Search for the cell housing the specified text and yield its [x, y] center coordinate. 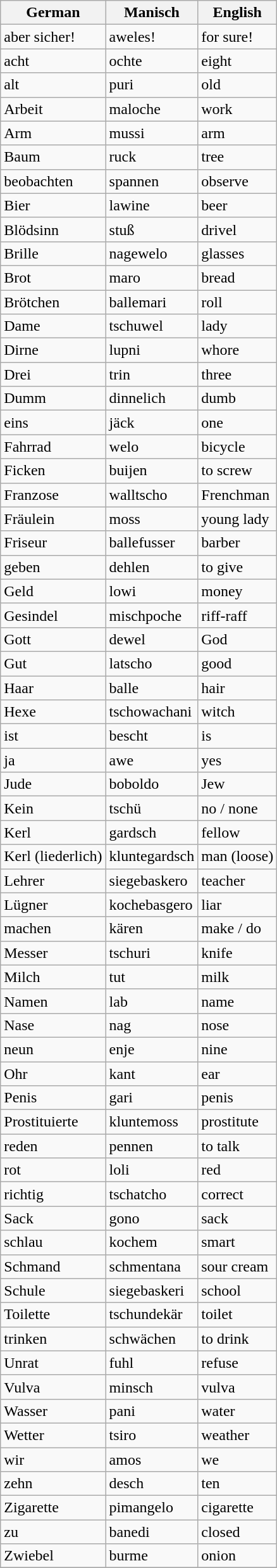
is [238, 736]
walltscho [152, 495]
schlau [53, 1242]
beobachten [53, 181]
gari [152, 1098]
lawine [152, 205]
buijen [152, 471]
schwächen [152, 1339]
prostitute [238, 1122]
kluntegardsch [152, 857]
wir [53, 1459]
bicycle [238, 447]
observe [238, 181]
Brot [53, 277]
Hexe [53, 712]
fellow [238, 832]
reden [53, 1146]
tschowachani [152, 712]
Kein [53, 808]
lady [238, 326]
Haar [53, 687]
nose [238, 1025]
ear [238, 1074]
ballefusser [152, 543]
to give [238, 567]
kluntemoss [152, 1122]
ruck [152, 157]
Ficken [53, 471]
Jude [53, 784]
one [238, 423]
dinnelich [152, 398]
Brötchen [53, 302]
Gesindel [53, 615]
balle [152, 687]
Wasser [53, 1411]
bescht [152, 736]
school [238, 1291]
cigarette [238, 1508]
vulva [238, 1387]
refuse [238, 1363]
milk [238, 977]
aweles! [152, 37]
Baum [53, 157]
welo [152, 447]
pennen [152, 1146]
teacher [238, 881]
money [238, 591]
puri [152, 85]
Friseur [53, 543]
tschuri [152, 953]
man (loose) [238, 857]
loli [152, 1170]
smart [238, 1242]
toilet [238, 1315]
kant [152, 1074]
dehlen [152, 567]
weather [238, 1435]
work [238, 109]
three [238, 374]
gardsch [152, 832]
banedi [152, 1532]
latscho [152, 663]
dewel [152, 639]
to talk [238, 1146]
old [238, 85]
Namen [53, 1001]
Arm [53, 133]
closed [238, 1532]
Brille [53, 253]
tschundekär [152, 1315]
zehn [53, 1484]
tschatcho [152, 1194]
Kerl [53, 832]
Zwiebel [53, 1556]
trinken [53, 1339]
roll [238, 302]
make / do [238, 929]
beer [238, 205]
ochte [152, 61]
drivel [238, 229]
ballemari [152, 302]
pimangelo [152, 1508]
lowi [152, 591]
Arbeit [53, 109]
schmentana [152, 1266]
yes [238, 760]
mussi [152, 133]
minsch [152, 1387]
tree [238, 157]
Blödsinn [53, 229]
maro [152, 277]
Gott [53, 639]
tschuwel [152, 326]
trin [152, 374]
nine [238, 1049]
lab [152, 1001]
jäck [152, 423]
moss [152, 519]
spannen [152, 181]
desch [152, 1484]
Milch [53, 977]
siegebaskeri [152, 1291]
kochebasgero [152, 905]
bread [238, 277]
Zigarette [53, 1508]
ja [53, 760]
name [238, 1001]
sour cream [238, 1266]
young lady [238, 519]
Ohr [53, 1074]
Wetter [53, 1435]
lupni [152, 350]
Fräulein [53, 519]
for sure! [238, 37]
machen [53, 929]
Frenchman [238, 495]
knife [238, 953]
Vulva [53, 1387]
tsiro [152, 1435]
no / none [238, 808]
barber [238, 543]
Nase [53, 1025]
Penis [53, 1098]
Drei [53, 374]
glasses [238, 253]
Dumm [53, 398]
eight [238, 61]
tschü [152, 808]
we [238, 1459]
eins [53, 423]
witch [238, 712]
hair [238, 687]
to screw [238, 471]
geben [53, 567]
boboldo [152, 784]
Gut [53, 663]
Unrat [53, 1363]
kochem [152, 1242]
penis [238, 1098]
neun [53, 1049]
Dame [53, 326]
Fahrrad [53, 447]
liar [238, 905]
zu [53, 1532]
amos [152, 1459]
tut [152, 977]
Messer [53, 953]
English [238, 13]
Kerl (liederlich) [53, 857]
dumb [238, 398]
acht [53, 61]
enje [152, 1049]
burme [152, 1556]
Lehrer [53, 881]
pani [152, 1411]
Dirne [53, 350]
Toilette [53, 1315]
mischpoche [152, 615]
Schule [53, 1291]
water [238, 1411]
arm [238, 133]
nag [152, 1025]
stuß [152, 229]
red [238, 1170]
Sack [53, 1218]
Schmand [53, 1266]
alt [53, 85]
Prostituierte [53, 1122]
God [238, 639]
German [53, 13]
fuhl [152, 1363]
ist [53, 736]
riff-raff [238, 615]
sack [238, 1218]
ten [238, 1484]
maloche [152, 109]
siegebaskero [152, 881]
richtig [53, 1194]
gono [152, 1218]
Jew [238, 784]
aber sicher! [53, 37]
kären [152, 929]
whore [238, 350]
nagewelo [152, 253]
onion [238, 1556]
Manisch [152, 13]
awe [152, 760]
Franzose [53, 495]
to drink [238, 1339]
good [238, 663]
rot [53, 1170]
Lügner [53, 905]
Geld [53, 591]
Bier [53, 205]
correct [238, 1194]
